Determine the (X, Y) coordinate at the center of the cell enclosing the given text.  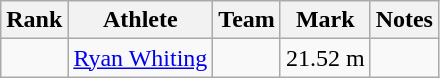
Mark (325, 20)
21.52 m (325, 58)
Athlete (140, 20)
Notes (404, 20)
Rank (34, 20)
Ryan Whiting (140, 58)
Team (247, 20)
